Determine the (X, Y) coordinate at the center of the cell enclosing the given text.  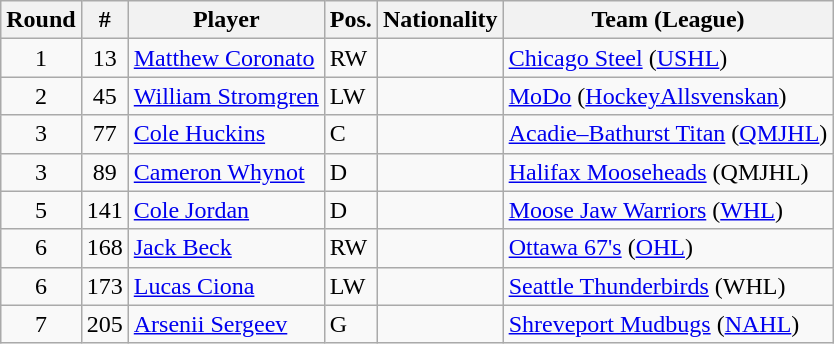
Pos. (350, 20)
173 (104, 286)
Seattle Thunderbirds (WHL) (668, 286)
168 (104, 248)
Cole Huckins (226, 134)
Lucas Ciona (226, 286)
2 (41, 96)
William Stromgren (226, 96)
Round (41, 20)
Shreveport Mudbugs (NAHL) (668, 324)
45 (104, 96)
Cole Jordan (226, 210)
77 (104, 134)
Acadie–Bathurst Titan (QMJHL) (668, 134)
Arsenii Sergeev (226, 324)
Player (226, 20)
Cameron Whynot (226, 172)
G (350, 324)
205 (104, 324)
Matthew Coronato (226, 58)
MoDo (HockeyAllsvenskan) (668, 96)
Ottawa 67's (OHL) (668, 248)
13 (104, 58)
89 (104, 172)
Nationality (440, 20)
Halifax Mooseheads (QMJHL) (668, 172)
C (350, 134)
Moose Jaw Warriors (WHL) (668, 210)
5 (41, 210)
Chicago Steel (USHL) (668, 58)
Team (League) (668, 20)
7 (41, 324)
# (104, 20)
Jack Beck (226, 248)
1 (41, 58)
141 (104, 210)
